Extract the [X, Y] coordinate from the center of the cell holding the provided text.  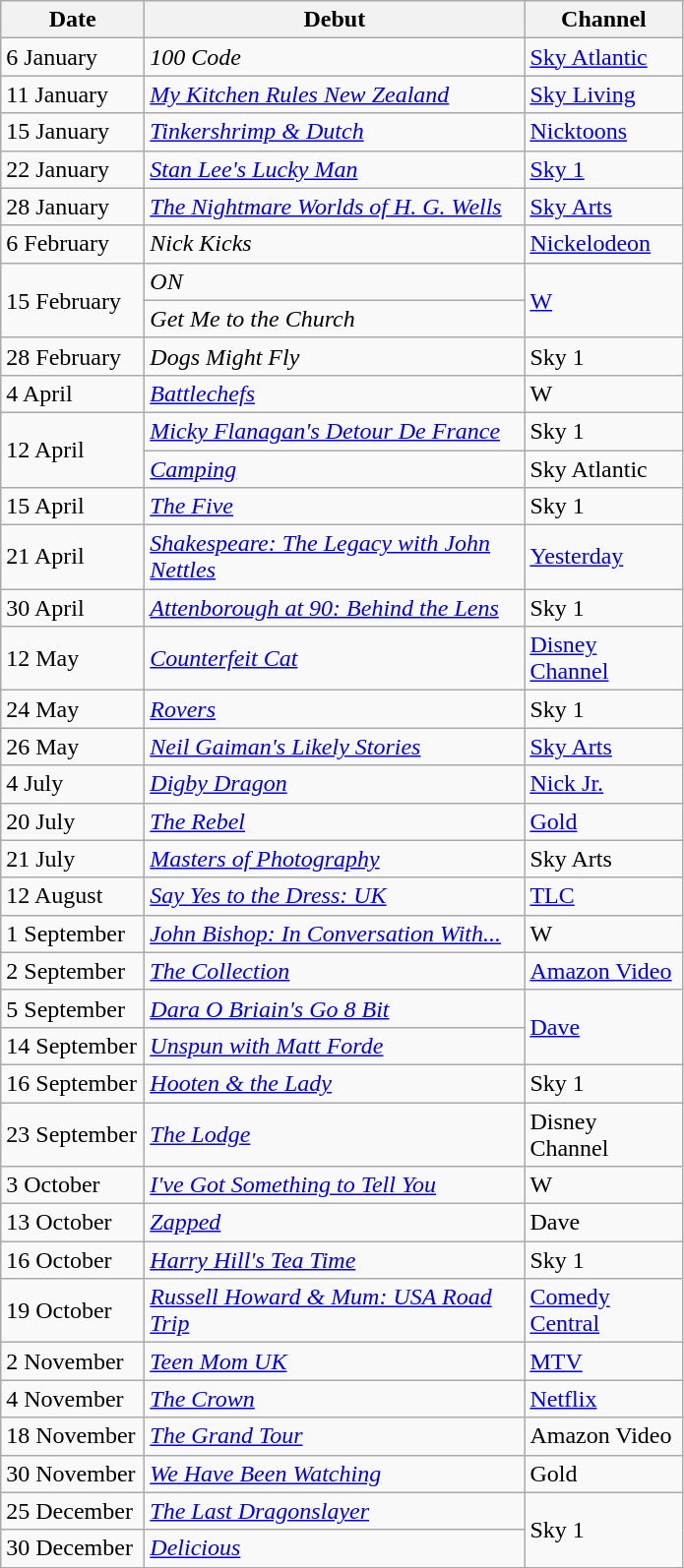
12 April [73, 450]
Micky Flanagan's Detour De France [335, 431]
Get Me to the Church [335, 319]
Rovers [335, 709]
15 January [73, 132]
28 February [73, 356]
18 November [73, 1436]
22 January [73, 169]
11 January [73, 94]
2 November [73, 1361]
I've Got Something to Tell You [335, 1185]
Camping [335, 469]
Channel [604, 20]
Hooten & the Lady [335, 1083]
Nicktoons [604, 132]
Battlechefs [335, 393]
21 July [73, 859]
Russell Howard & Mum: USA Road Trip [335, 1310]
Tinkershrimp & Dutch [335, 132]
4 November [73, 1399]
19 October [73, 1310]
15 February [73, 300]
ON [335, 281]
4 April [73, 393]
Neil Gaiman's Likely Stories [335, 747]
26 May [73, 747]
25 December [73, 1511]
Stan Lee's Lucky Man [335, 169]
13 October [73, 1223]
Yesterday [604, 557]
Teen Mom UK [335, 1361]
16 September [73, 1083]
5 September [73, 1008]
Zapped [335, 1223]
12 May [73, 659]
1 September [73, 934]
Debut [335, 20]
Comedy Central [604, 1310]
30 November [73, 1474]
We Have Been Watching [335, 1474]
Nick Jr. [604, 784]
The Crown [335, 1399]
Unspun with Matt Forde [335, 1046]
Masters of Photography [335, 859]
Netflix [604, 1399]
The Lodge [335, 1133]
21 April [73, 557]
28 January [73, 207]
Say Yes to the Dress: UK [335, 896]
14 September [73, 1046]
6 February [73, 244]
Dara O Briain's Go 8 Bit [335, 1008]
2 September [73, 971]
3 October [73, 1185]
6 January [73, 57]
The Nightmare Worlds of H. G. Wells [335, 207]
TLC [604, 896]
15 April [73, 507]
Sky Living [604, 94]
20 July [73, 821]
12 August [73, 896]
John Bishop: In Conversation With... [335, 934]
100 Code [335, 57]
Delicious [335, 1548]
16 October [73, 1260]
The Grand Tour [335, 1436]
30 December [73, 1548]
The Collection [335, 971]
Harry Hill's Tea Time [335, 1260]
Date [73, 20]
Attenborough at 90: Behind the Lens [335, 608]
Nick Kicks [335, 244]
Digby Dragon [335, 784]
Counterfeit Cat [335, 659]
The Last Dragonslayer [335, 1511]
4 July [73, 784]
23 September [73, 1133]
30 April [73, 608]
Shakespeare: The Legacy with John Nettles [335, 557]
The Five [335, 507]
Nickelodeon [604, 244]
The Rebel [335, 821]
24 May [73, 709]
MTV [604, 1361]
Dogs Might Fly [335, 356]
My Kitchen Rules New Zealand [335, 94]
